Capture the cell that displays the provided text and extract its (x, y) central coordinate. 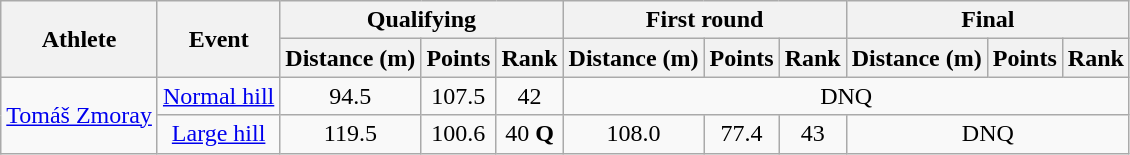
107.5 (458, 96)
Event (218, 39)
Tomáš Zmoray (80, 115)
Athlete (80, 39)
Large hill (218, 134)
40 Q (530, 134)
Qualifying (422, 20)
Normal hill (218, 96)
43 (812, 134)
42 (530, 96)
108.0 (634, 134)
77.4 (742, 134)
94.5 (350, 96)
100.6 (458, 134)
First round (704, 20)
Final (988, 20)
119.5 (350, 134)
